Determine the (X, Y) coordinate at the center of the cell enclosing the given text.  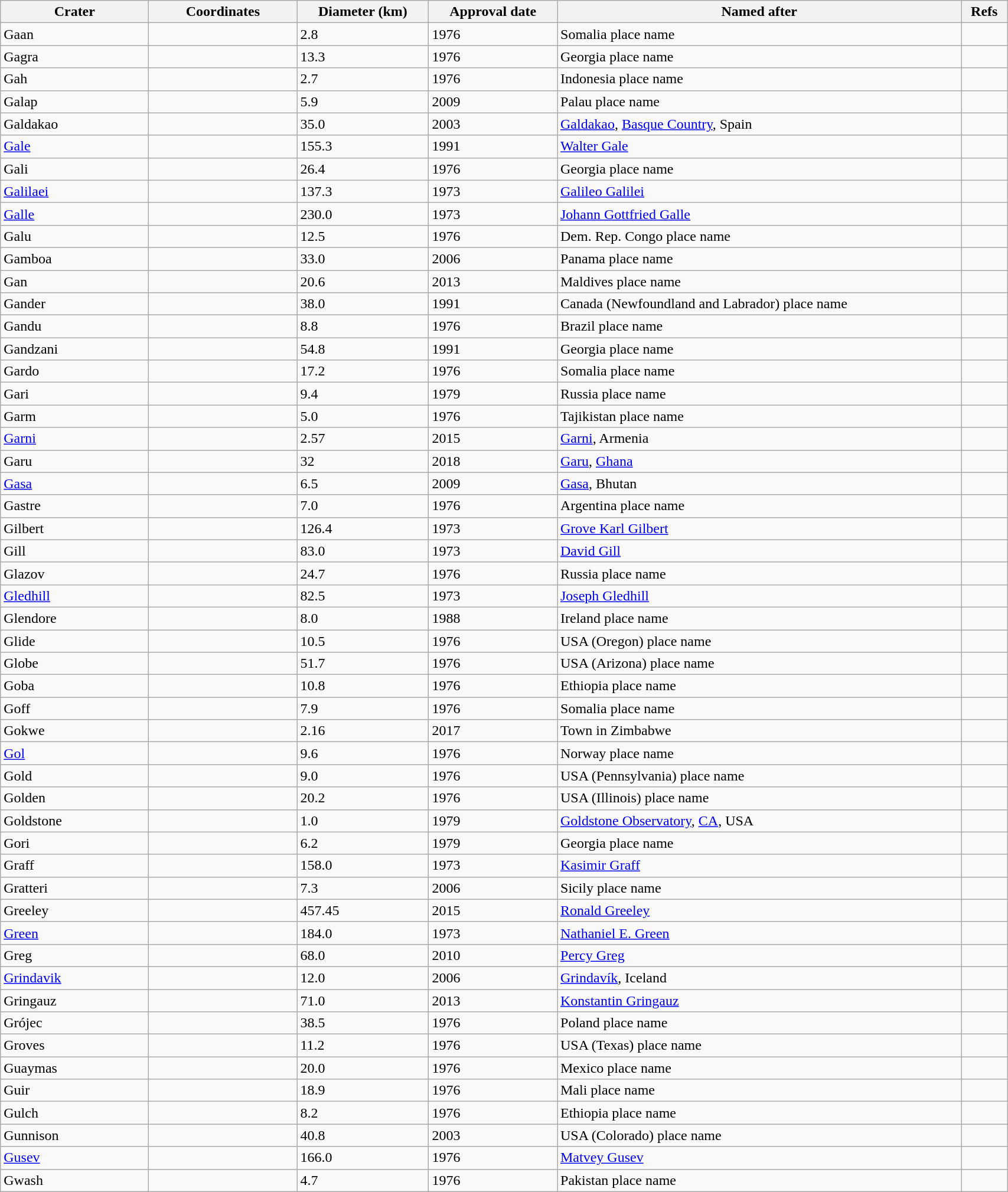
Approval date (493, 12)
Greg (74, 955)
13.3 (363, 57)
8.0 (363, 618)
24.7 (363, 573)
Kasimir Graff (759, 866)
Ronald Greeley (759, 910)
9.6 (363, 753)
Goldstone Observatory, CA, USA (759, 821)
Grindavik (74, 978)
9.4 (363, 394)
8.8 (363, 326)
Maldives place name (759, 282)
Percy Greg (759, 955)
Gori (74, 843)
1988 (493, 618)
David Gill (759, 551)
Palau place name (759, 102)
2010 (493, 955)
Gledhill (74, 596)
Gold (74, 776)
38.5 (363, 1023)
Tajikistan place name (759, 416)
Graff (74, 866)
Mexico place name (759, 1068)
Gari (74, 394)
Refs (984, 12)
10.5 (363, 641)
Gaan (74, 34)
Galdakao, Basque Country, Spain (759, 124)
USA (Pennsylvania) place name (759, 776)
32 (363, 461)
Gander (74, 304)
38.0 (363, 304)
Gandzani (74, 349)
Grove Karl Gilbert (759, 528)
USA (Oregon) place name (759, 641)
20.6 (363, 282)
Gagra (74, 57)
26.4 (363, 169)
Guir (74, 1090)
Golden (74, 798)
Gilbert (74, 528)
Goldstone (74, 821)
Gunnison (74, 1135)
Galap (74, 102)
Konstantin Gringauz (759, 1001)
54.8 (363, 349)
Gokwe (74, 731)
Galle (74, 214)
Galu (74, 236)
5.0 (363, 416)
Galdakao (74, 124)
Dem. Rep. Congo place name (759, 236)
Argentina place name (759, 506)
Glendore (74, 618)
Brazil place name (759, 326)
18.9 (363, 1090)
Named after (759, 12)
Sicily place name (759, 888)
457.45 (363, 910)
USA (Texas) place name (759, 1046)
Goba (74, 686)
Galilaei (74, 191)
Gali (74, 169)
Indonesia place name (759, 79)
Diameter (km) (363, 12)
Pakistan place name (759, 1180)
20.2 (363, 798)
Gratteri (74, 888)
8.2 (363, 1113)
Grójec (74, 1023)
51.7 (363, 664)
Crater (74, 12)
Globe (74, 664)
2.7 (363, 79)
2.8 (363, 34)
Nathaniel E. Green (759, 933)
Goff (74, 708)
2.16 (363, 731)
2018 (493, 461)
7.0 (363, 506)
USA (Arizona) place name (759, 664)
Poland place name (759, 1023)
184.0 (363, 933)
35.0 (363, 124)
Gandu (74, 326)
40.8 (363, 1135)
Garni (74, 439)
Greeley (74, 910)
11.2 (363, 1046)
Gasa (74, 484)
2.57 (363, 439)
Grindavík, Iceland (759, 978)
Ireland place name (759, 618)
Garni, Armenia (759, 439)
6.2 (363, 843)
12.0 (363, 978)
Joseph Gledhill (759, 596)
Garm (74, 416)
Garu (74, 461)
Gale (74, 146)
1.0 (363, 821)
6.5 (363, 484)
Gastre (74, 506)
Groves (74, 1046)
230.0 (363, 214)
33.0 (363, 259)
Town in Zimbabwe (759, 731)
Matvey Gusev (759, 1158)
Coordinates (223, 12)
USA (Illinois) place name (759, 798)
20.0 (363, 1068)
Gasa, Bhutan (759, 484)
Gringauz (74, 1001)
Gan (74, 282)
82.5 (363, 596)
9.0 (363, 776)
Guaymas (74, 1068)
Green (74, 933)
158.0 (363, 866)
Mali place name (759, 1090)
126.4 (363, 528)
Gol (74, 753)
Gulch (74, 1113)
7.9 (363, 708)
Glide (74, 641)
Gill (74, 551)
155.3 (363, 146)
Gwash (74, 1180)
Gardo (74, 371)
Panama place name (759, 259)
Canada (Newfoundland and Labrador) place name (759, 304)
Galileo Galilei (759, 191)
10.8 (363, 686)
Gah (74, 79)
Gusev (74, 1158)
Norway place name (759, 753)
Johann Gottfried Galle (759, 214)
USA (Colorado) place name (759, 1135)
12.5 (363, 236)
4.7 (363, 1180)
7.3 (363, 888)
Walter Gale (759, 146)
2017 (493, 731)
137.3 (363, 191)
166.0 (363, 1158)
83.0 (363, 551)
5.9 (363, 102)
17.2 (363, 371)
71.0 (363, 1001)
Gamboa (74, 259)
68.0 (363, 955)
Garu, Ghana (759, 461)
Glazov (74, 573)
